Pinpoint the cell where the given text exists, returning its (x, y) midpoint coordinate. 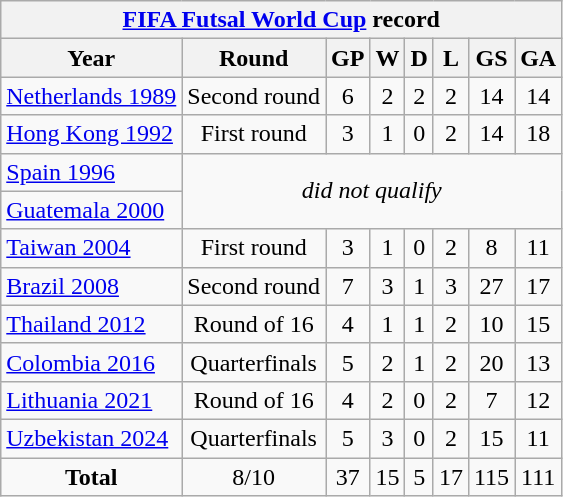
37 (348, 477)
20 (491, 362)
Taiwan 2004 (92, 248)
8/10 (254, 477)
6 (348, 96)
Spain 1996 (92, 172)
Netherlands 1989 (92, 96)
Thailand 2012 (92, 324)
Guatemala 2000 (92, 210)
27 (491, 286)
13 (538, 362)
did not qualify (372, 191)
8 (491, 248)
D (419, 58)
Brazil 2008 (92, 286)
W (388, 58)
Round (254, 58)
GA (538, 58)
GS (491, 58)
Colombia 2016 (92, 362)
18 (538, 134)
Year (92, 58)
115 (491, 477)
Total (92, 477)
12 (538, 400)
GP (348, 58)
L (450, 58)
FIFA Futsal World Cup record (282, 20)
Hong Kong 1992 (92, 134)
10 (491, 324)
111 (538, 477)
Lithuania 2021 (92, 400)
Uzbekistan 2024 (92, 438)
